Scan for the cell matching the given text and deliver its [x, y] coordinate at center. 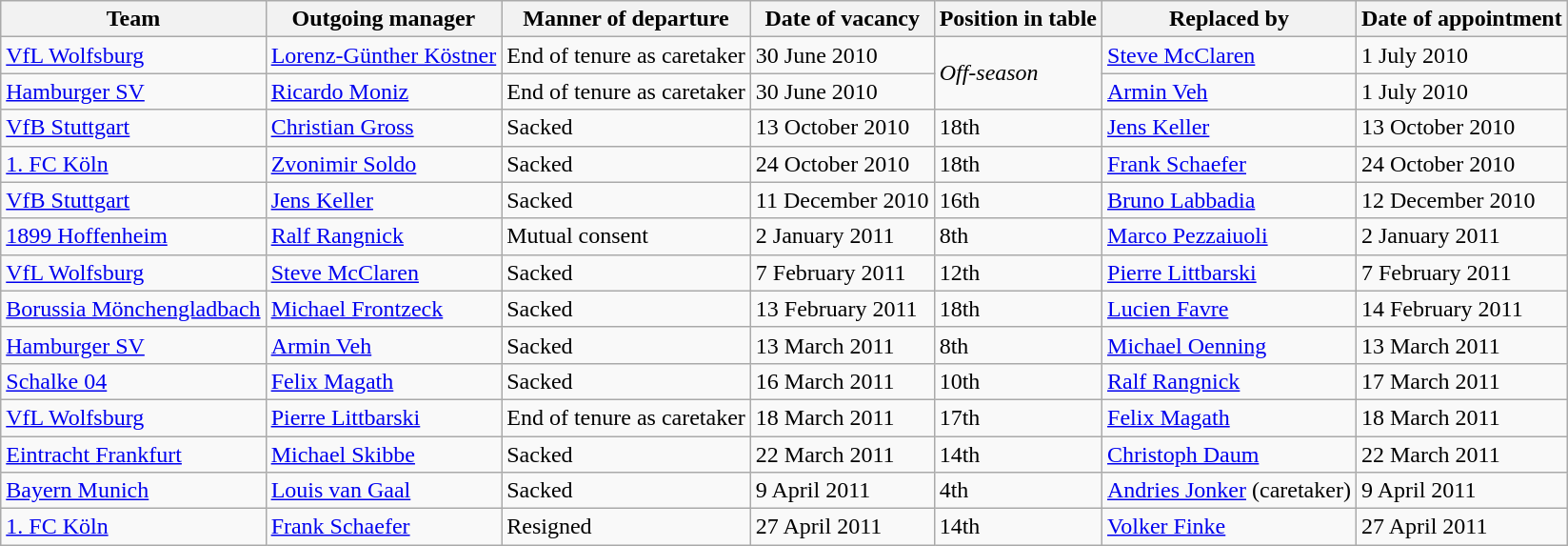
Michael Skibbe [384, 455]
Resigned [626, 527]
Lorenz-Günther Köstner [384, 55]
Position in table [1018, 19]
Marco Pezzaiuoli [1230, 236]
Borussia Mönchengladbach [133, 309]
Lucien Favre [1230, 309]
Outgoing manager [384, 19]
Bruno Labbadia [1230, 200]
Christian Gross [384, 128]
Volker Finke [1230, 527]
Date of vacancy [842, 19]
1899 Hoffenheim [133, 236]
16th [1018, 200]
Date of appointment [1461, 19]
Michael Oenning [1230, 345]
17th [1018, 417]
Manner of departure [626, 19]
Replaced by [1230, 19]
Christoph Daum [1230, 455]
17 March 2011 [1461, 381]
Off-season [1018, 73]
13 February 2011 [842, 309]
16 March 2011 [842, 381]
Bayern Munich [133, 491]
14 February 2011 [1461, 309]
11 December 2010 [842, 200]
12 December 2010 [1461, 200]
Zvonimir Soldo [384, 164]
Andries Jonker (caretaker) [1230, 491]
12th [1018, 273]
Louis van Gaal [384, 491]
Eintracht Frankfurt [133, 455]
Ricardo Moniz [384, 91]
10th [1018, 381]
Mutual consent [626, 236]
4th [1018, 491]
Michael Frontzeck [384, 309]
Team [133, 19]
Schalke 04 [133, 381]
